Determine the (x, y) coordinate at the center of the cell enclosing the given text.  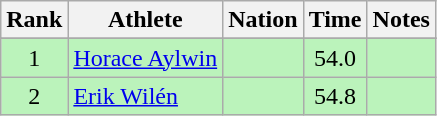
54.8 (335, 96)
54.0 (335, 58)
2 (34, 96)
Rank (34, 20)
Nation (263, 20)
Athlete (146, 20)
Time (335, 20)
Horace Aylwin (146, 58)
1 (34, 58)
Notes (401, 20)
Erik Wilén (146, 96)
